Output the (x, y) coordinate of the center of the cell containing the given text.  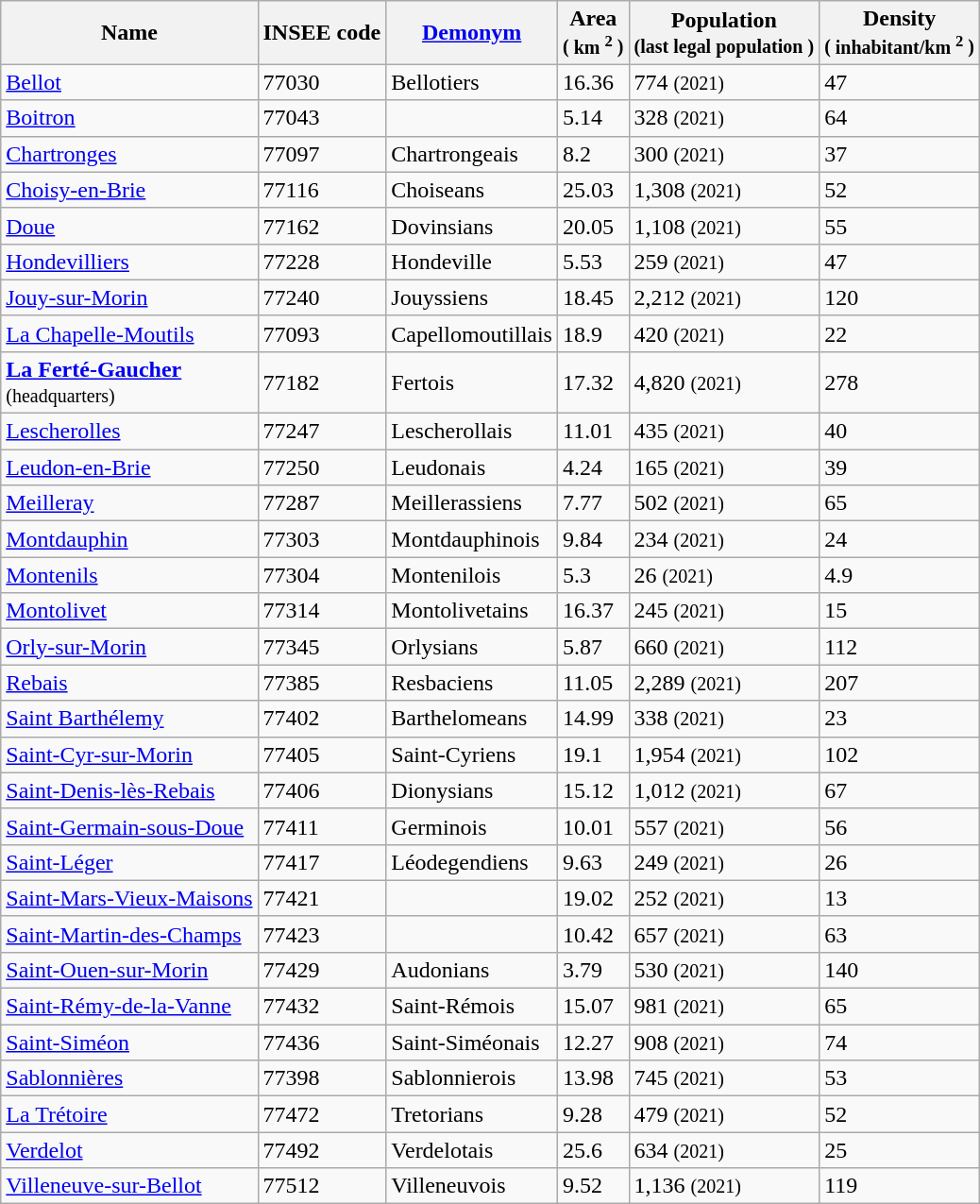
420 (2021) (724, 333)
557 (2021) (724, 826)
Chartrongeais (472, 154)
77314 (322, 611)
77417 (322, 862)
Lescherolles (129, 432)
22 (900, 333)
119 (900, 1186)
Density( inhabitant/km 2 ) (900, 32)
140 (900, 970)
Dovinsians (472, 226)
77411 (322, 826)
77429 (322, 970)
120 (900, 297)
26 (2021) (724, 575)
Dionysians (472, 790)
13.98 (593, 1078)
Bellotiers (472, 82)
13 (900, 898)
12.27 (593, 1043)
Choiseans (472, 190)
18.9 (593, 333)
Leudonais (472, 467)
La Ferté-Gaucher(headquarters) (129, 382)
77472 (322, 1114)
Saint-Ouen-sur-Morin (129, 970)
77043 (322, 118)
Meilleray (129, 503)
Germinois (472, 826)
14.99 (593, 719)
Saint-Germain-sous-Doue (129, 826)
Barthelomeans (472, 719)
9.52 (593, 1186)
Saint-Rémois (472, 1007)
19.02 (593, 898)
77240 (322, 297)
338 (2021) (724, 719)
77423 (322, 934)
1,308 (2021) (724, 190)
252 (2021) (724, 898)
Montolivetains (472, 611)
1,108 (2021) (724, 226)
165 (2021) (724, 467)
56 (900, 826)
Hondeville (472, 262)
77287 (322, 503)
8.2 (593, 154)
Rebais (129, 683)
1,136 (2021) (724, 1186)
Léodegendiens (472, 862)
77405 (322, 755)
77304 (322, 575)
63 (900, 934)
435 (2021) (724, 432)
4.9 (900, 575)
Sablonnierois (472, 1078)
9.63 (593, 862)
Choisy-en-Brie (129, 190)
Population(last legal population ) (724, 32)
278 (900, 382)
660 (2021) (724, 647)
102 (900, 755)
5.53 (593, 262)
11.05 (593, 683)
245 (2021) (724, 611)
25.6 (593, 1150)
Meillerassiens (472, 503)
Bellot (129, 82)
Montenilois (472, 575)
15.12 (593, 790)
Hondevilliers (129, 262)
77432 (322, 1007)
981 (2021) (724, 1007)
Saint-Siméon (129, 1043)
Fertois (472, 382)
Saint-Cyr-sur-Morin (129, 755)
4,820 (2021) (724, 382)
Leudon-en-Brie (129, 467)
55 (900, 226)
Boitron (129, 118)
25.03 (593, 190)
Verdelotais (472, 1150)
1,012 (2021) (724, 790)
25 (900, 1150)
10.01 (593, 826)
207 (900, 683)
2,212 (2021) (724, 297)
77345 (322, 647)
Capellomoutillais (472, 333)
20.05 (593, 226)
17.32 (593, 382)
16.36 (593, 82)
259 (2021) (724, 262)
Area( km 2 ) (593, 32)
77421 (322, 898)
Saint-Martin-des-Champs (129, 934)
502 (2021) (724, 503)
77385 (322, 683)
Saint-Rémy-de-la-Vanne (129, 1007)
2,289 (2021) (724, 683)
Jouy-sur-Morin (129, 297)
77406 (322, 790)
INSEE code (322, 32)
74 (900, 1043)
77436 (322, 1043)
Saint-Mars-Vieux-Maisons (129, 898)
10.42 (593, 934)
Saint-Léger (129, 862)
Sablonnières (129, 1078)
Saint Barthélemy (129, 719)
77116 (322, 190)
77250 (322, 467)
77303 (322, 539)
77512 (322, 1186)
11.01 (593, 432)
7.77 (593, 503)
Villeneuve-sur-Bellot (129, 1186)
Tretorians (472, 1114)
5.3 (593, 575)
77402 (322, 719)
40 (900, 432)
Verdelot (129, 1150)
77093 (322, 333)
5.14 (593, 118)
745 (2021) (724, 1078)
5.87 (593, 647)
Montdauphinois (472, 539)
Montdauphin (129, 539)
Audonians (472, 970)
908 (2021) (724, 1043)
479 (2021) (724, 1114)
23 (900, 719)
3.79 (593, 970)
234 (2021) (724, 539)
9.28 (593, 1114)
Saint-Cyriens (472, 755)
37 (900, 154)
530 (2021) (724, 970)
77162 (322, 226)
Saint-Siméonais (472, 1043)
16.37 (593, 611)
634 (2021) (724, 1150)
15.07 (593, 1007)
Chartronges (129, 154)
15 (900, 611)
18.45 (593, 297)
77030 (322, 82)
26 (900, 862)
77247 (322, 432)
112 (900, 647)
328 (2021) (724, 118)
Villeneuvois (472, 1186)
Montenils (129, 575)
Resbaciens (472, 683)
39 (900, 467)
La Trétoire (129, 1114)
Orly-sur-Morin (129, 647)
Demonym (472, 32)
1,954 (2021) (724, 755)
77097 (322, 154)
Name (129, 32)
53 (900, 1078)
Doue (129, 226)
4.24 (593, 467)
Jouyssiens (472, 297)
77398 (322, 1078)
657 (2021) (724, 934)
774 (2021) (724, 82)
Montolivet (129, 611)
64 (900, 118)
249 (2021) (724, 862)
Orlysians (472, 647)
77492 (322, 1150)
9.84 (593, 539)
77228 (322, 262)
67 (900, 790)
300 (2021) (724, 154)
Saint-Denis-lès-Rebais (129, 790)
Lescherollais (472, 432)
77182 (322, 382)
La Chapelle-Moutils (129, 333)
24 (900, 539)
19.1 (593, 755)
